Provide the (X, Y) coordinate of the cell's center where the given text is located.  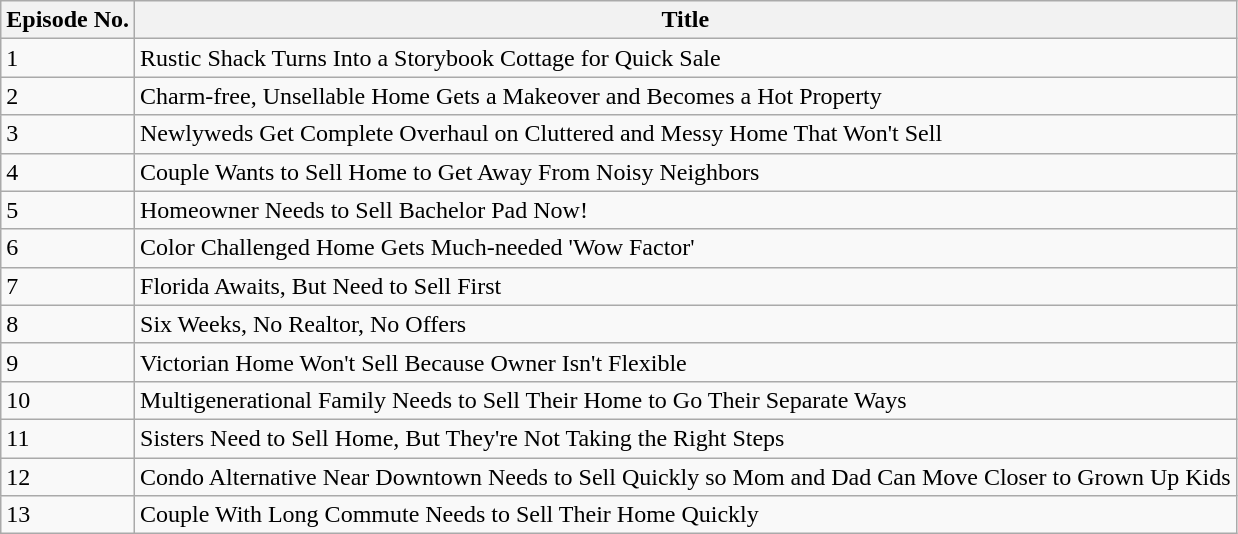
3 (68, 134)
Charm-free, Unsellable Home Gets a Makeover and Becomes a Hot Property (686, 96)
Florida Awaits, But Need to Sell First (686, 286)
1 (68, 58)
9 (68, 362)
11 (68, 438)
Episode No. (68, 20)
5 (68, 210)
Newlyweds Get Complete Overhaul on Cluttered and Messy Home That Won't Sell (686, 134)
Condo Alternative Near Downtown Needs to Sell Quickly so Mom and Dad Can Move Closer to Grown Up Kids (686, 477)
4 (68, 172)
7 (68, 286)
Title (686, 20)
Couple With Long Commute Needs to Sell Their Home Quickly (686, 515)
6 (68, 248)
Color Challenged Home Gets Much-needed 'Wow Factor' (686, 248)
Multigenerational Family Needs to Sell Their Home to Go Their Separate Ways (686, 400)
12 (68, 477)
10 (68, 400)
13 (68, 515)
2 (68, 96)
Homeowner Needs to Sell Bachelor Pad Now! (686, 210)
Sisters Need to Sell Home, But They're Not Taking the Right Steps (686, 438)
Victorian Home Won't Sell Because Owner Isn't Flexible (686, 362)
Rustic Shack Turns Into a Storybook Cottage for Quick Sale (686, 58)
Six Weeks, No Realtor, No Offers (686, 324)
Couple Wants to Sell Home to Get Away From Noisy Neighbors (686, 172)
8 (68, 324)
